Determine the [x, y] coordinate at the center of the cell enclosing the given text.  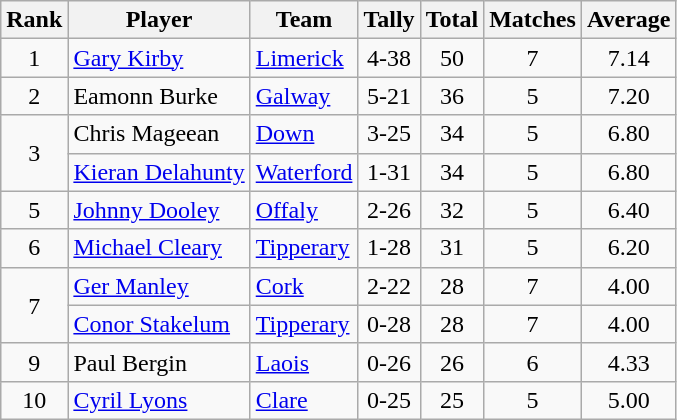
25 [452, 400]
Matches [533, 20]
2-26 [389, 210]
Rank [34, 20]
Chris Mageean [159, 134]
Michael Cleary [159, 248]
1-28 [389, 248]
0-28 [389, 324]
7.14 [628, 58]
1 [34, 58]
Kieran Delahunty [159, 172]
2-22 [389, 286]
Galway [304, 96]
Ger Manley [159, 286]
4-38 [389, 58]
5-21 [389, 96]
Tally [389, 20]
Conor Stakelum [159, 324]
1-31 [389, 172]
4.33 [628, 362]
26 [452, 362]
Offaly [304, 210]
Cork [304, 286]
2 [34, 96]
Clare [304, 400]
9 [34, 362]
36 [452, 96]
31 [452, 248]
10 [34, 400]
Eamonn Burke [159, 96]
Team [304, 20]
7.20 [628, 96]
Total [452, 20]
3 [34, 153]
Laois [304, 362]
Johnny Dooley [159, 210]
Player [159, 20]
Waterford [304, 172]
5.00 [628, 400]
6.20 [628, 248]
Paul Bergin [159, 362]
Down [304, 134]
0-26 [389, 362]
50 [452, 58]
6.40 [628, 210]
Gary Kirby [159, 58]
0-25 [389, 400]
3-25 [389, 134]
Limerick [304, 58]
Cyril Lyons [159, 400]
Average [628, 20]
32 [452, 210]
